Provide the (x, y) coordinate of the cell's center where the given text is located.  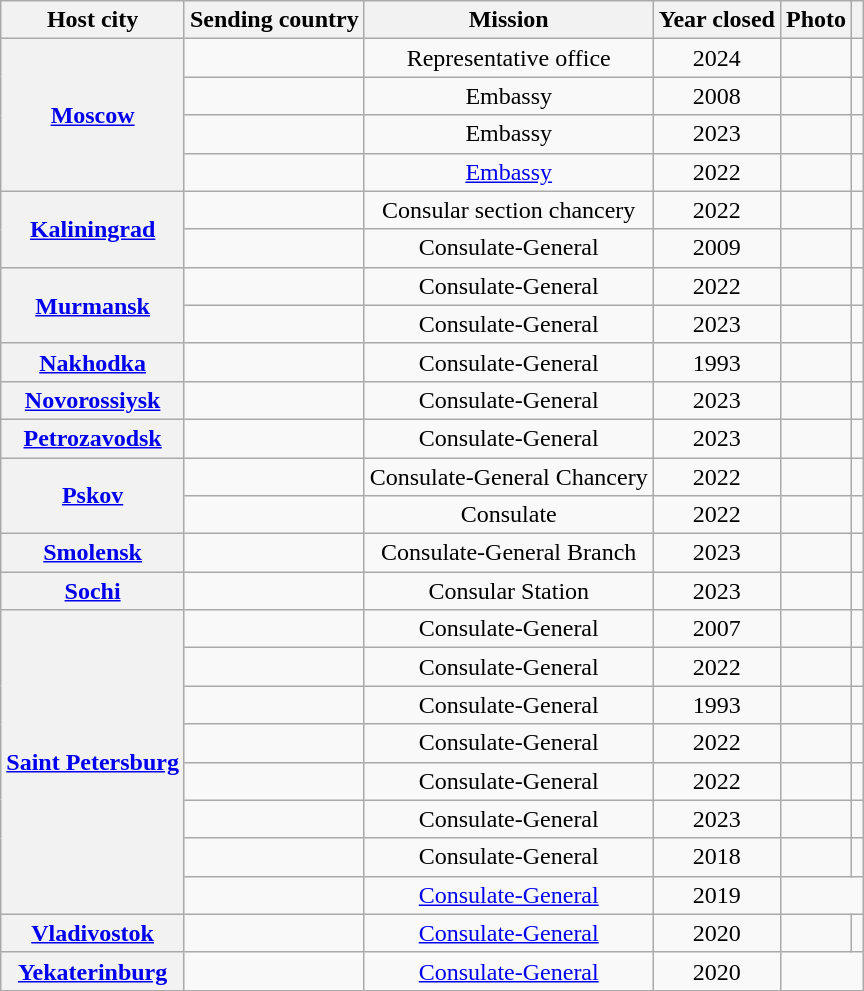
Vladivostok (93, 933)
2019 (716, 895)
Smolensk (93, 553)
Murmansk (93, 305)
Kaliningrad (93, 229)
2008 (716, 96)
Yekaterinburg (93, 971)
Consular Station (508, 591)
Moscow (93, 115)
2024 (716, 58)
Mission (508, 20)
Sochi (93, 591)
Saint Petersburg (93, 762)
Nakhodka (93, 362)
2009 (716, 248)
Representative office (508, 58)
Consulate (508, 515)
Petrozavodsk (93, 438)
Pskov (93, 496)
Year closed (716, 20)
2018 (716, 857)
Sending country (274, 20)
Photo (816, 20)
Consulate-General Chancery (508, 477)
2007 (716, 629)
Novorossiysk (93, 400)
Host city (93, 20)
Consulate-General Branch (508, 553)
Consular section chancery (508, 210)
